Identify which cell holds the provided text, then report its (x, y) central coordinate. 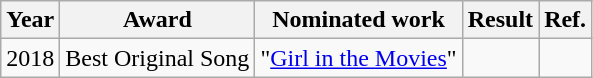
Ref. (566, 20)
Award (158, 20)
Result (500, 20)
2018 (30, 58)
Nominated work (358, 20)
Best Original Song (158, 58)
Year (30, 20)
"Girl in the Movies" (358, 58)
